For the text-containing cell, return its midpoint in (x, y) coordinate format. 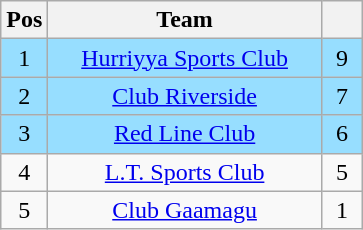
Team (185, 20)
7 (342, 96)
9 (342, 58)
Club Riverside (185, 96)
6 (342, 134)
4 (24, 172)
Pos (24, 20)
Hurriyya Sports Club (185, 58)
2 (24, 96)
Red Line Club (185, 134)
3 (24, 134)
L.T. Sports Club (185, 172)
Club Gaamagu (185, 210)
